Provide the [X, Y] coordinate of the cell's center where the given text is located.  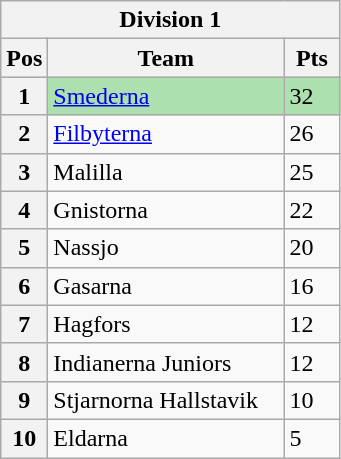
Stjarnorna Hallstavik [166, 400]
20 [312, 248]
Malilla [166, 172]
Pts [312, 58]
Division 1 [170, 20]
25 [312, 172]
9 [24, 400]
8 [24, 362]
26 [312, 134]
32 [312, 96]
Smederna [166, 96]
3 [24, 172]
Hagfors [166, 324]
Nassjo [166, 248]
4 [24, 210]
1 [24, 96]
6 [24, 286]
Eldarna [166, 438]
Indianerna Juniors [166, 362]
Gasarna [166, 286]
Pos [24, 58]
Team [166, 58]
16 [312, 286]
Gnistorna [166, 210]
22 [312, 210]
Filbyterna [166, 134]
2 [24, 134]
7 [24, 324]
